Find where the given text appears and provide that cell's center as (X, Y) coordinate. 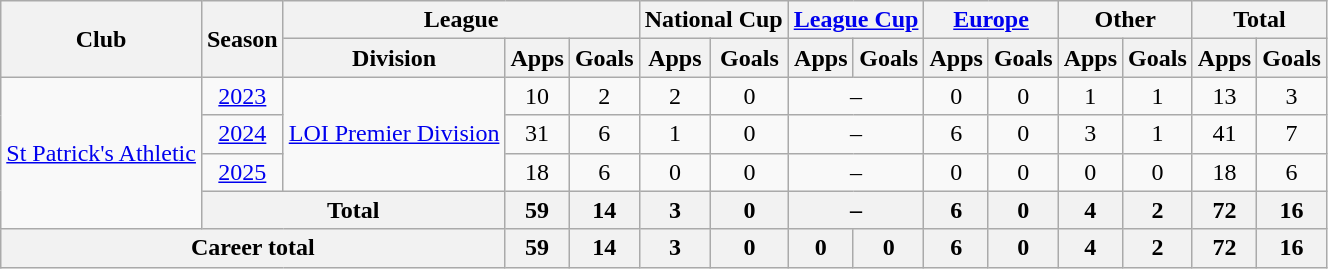
Club (102, 39)
2024 (242, 134)
League Cup (856, 20)
League (461, 20)
Season (242, 39)
41 (1224, 134)
7 (1292, 134)
31 (537, 134)
National Cup (714, 20)
St Patrick's Athletic (102, 153)
LOI Premier Division (394, 134)
13 (1224, 96)
10 (537, 96)
2023 (242, 96)
Career total (253, 248)
Europe (991, 20)
Division (394, 58)
Other (1125, 20)
2025 (242, 172)
